Return the (x, y) coordinate for the center point of the cell that contains the specified text.  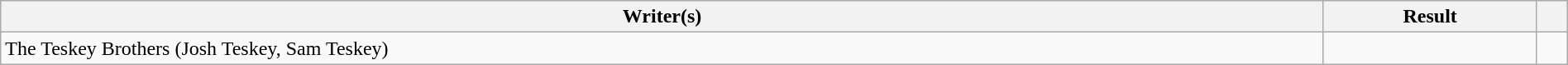
Result (1430, 17)
Writer(s) (662, 17)
The Teskey Brothers (Josh Teskey, Sam Teskey) (662, 48)
